Capture the cell that displays the provided text and extract its (X, Y) central coordinate. 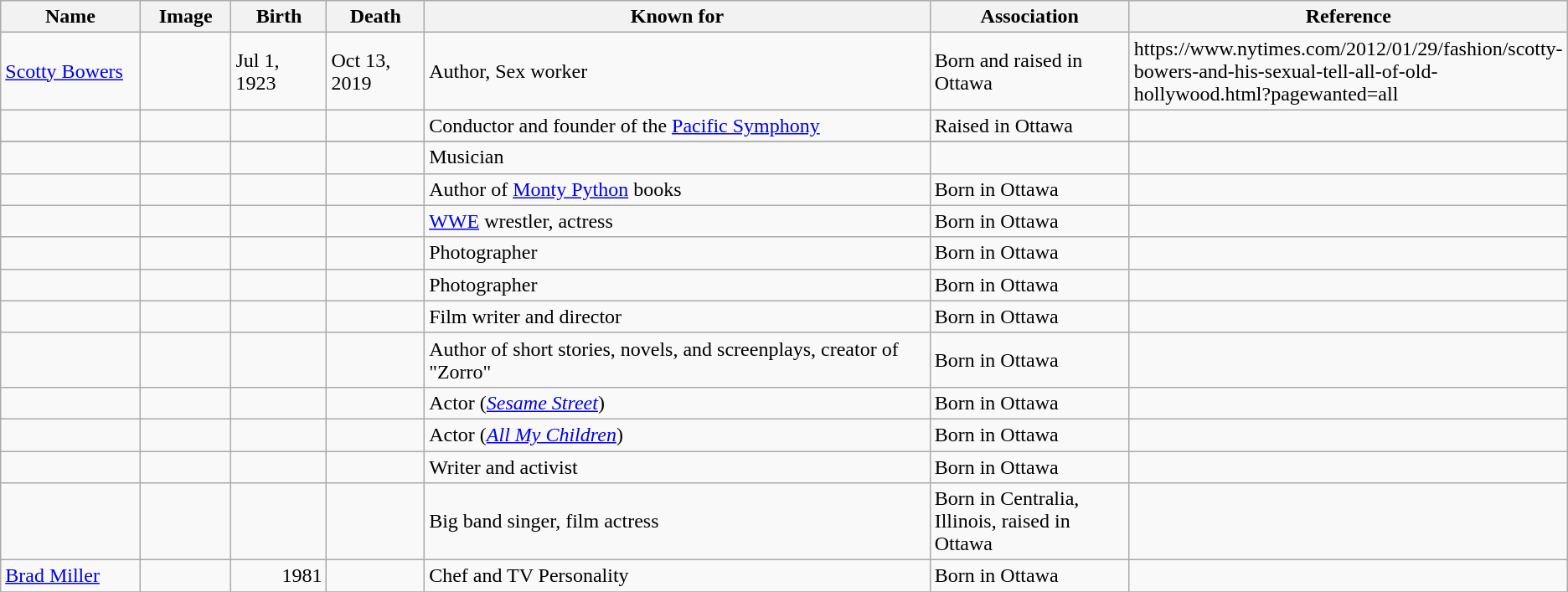
Brad Miller (70, 576)
Big band singer, film actress (678, 522)
Birth (279, 17)
Actor (Sesame Street) (678, 403)
Known for (678, 17)
Association (1029, 17)
Oct 13, 2019 (375, 71)
Raised in Ottawa (1029, 126)
Film writer and director (678, 317)
Author, Sex worker (678, 71)
Born in Centralia, Illinois, raised in Ottawa (1029, 522)
https://www.nytimes.com/2012/01/29/fashion/scotty-bowers-and-his-sexual-tell-all-of-old-hollywood.html?pagewanted=all (1349, 71)
Born and raised in Ottawa (1029, 71)
Reference (1349, 17)
Jul 1, 1923 (279, 71)
Death (375, 17)
Chef and TV Personality (678, 576)
Writer and activist (678, 466)
Scotty Bowers (70, 71)
Musician (678, 157)
Name (70, 17)
Author of short stories, novels, and screenplays, creator of "Zorro" (678, 360)
Author of Monty Python books (678, 189)
Conductor and founder of the Pacific Symphony (678, 126)
Actor (All My Children) (678, 435)
Image (186, 17)
1981 (279, 576)
WWE wrestler, actress (678, 221)
